Output the [X, Y] coordinate of the center of the cell containing the given text.  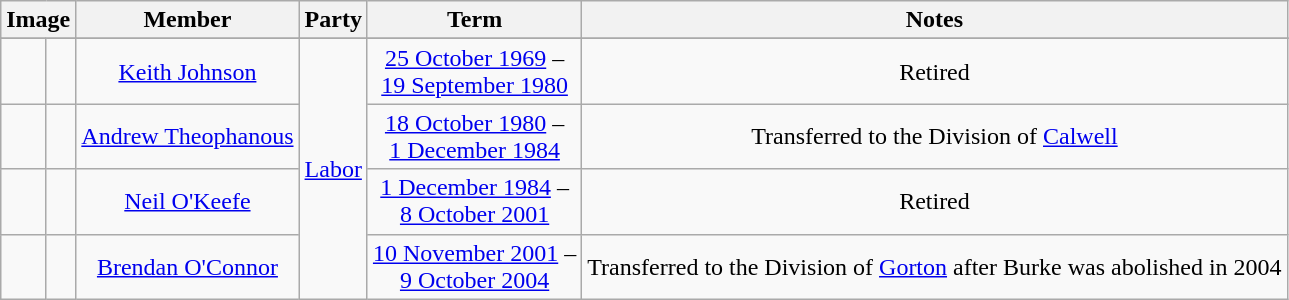
Neil O'Keefe [188, 202]
Transferred to the Division of Calwell [934, 136]
Labor [333, 169]
Image [38, 20]
Brendan O'Connor [188, 266]
10 November 2001 –9 October 2004 [474, 266]
18 October 1980 –1 December 1984 [474, 136]
Transferred to the Division of Gorton after Burke was abolished in 2004 [934, 266]
Party [333, 20]
25 October 1969 –19 September 1980 [474, 72]
Keith Johnson [188, 72]
1 December 1984 –8 October 2001 [474, 202]
Andrew Theophanous [188, 136]
Member [188, 20]
Notes [934, 20]
Term [474, 20]
